Capture the cell that displays the provided text and extract its [X, Y] central coordinate. 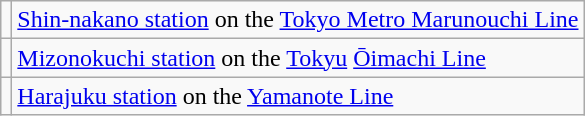
Harajuku station on the Yamanote Line [298, 96]
Mizonokuchi station on the Tokyu Ōimachi Line [298, 58]
Shin-nakano station on the Tokyo Metro Marunouchi Line [298, 20]
